Locate the cell with the specified text and output its (X, Y) center coordinate. 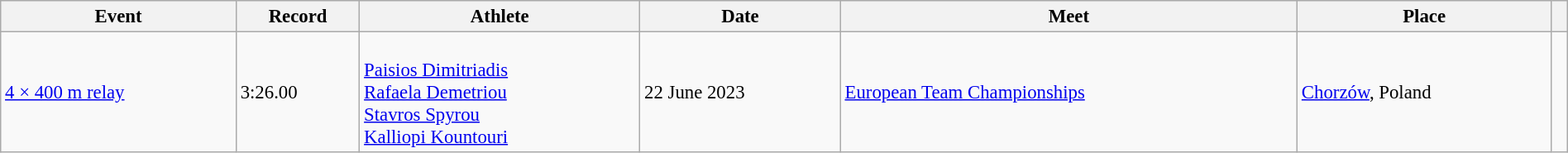
4 × 400 m relay (119, 93)
Date (740, 17)
Paisios DimitriadisRafaela DemetriouStavros SpyrouKalliopi Kountouri (500, 93)
22 June 2023 (740, 93)
Meet (1068, 17)
European Team Championships (1068, 93)
Athlete (500, 17)
Event (119, 17)
Record (298, 17)
Place (1424, 17)
3:26.00 (298, 93)
Chorzów, Poland (1424, 93)
